Search for the cell housing the specified text and yield its [x, y] center coordinate. 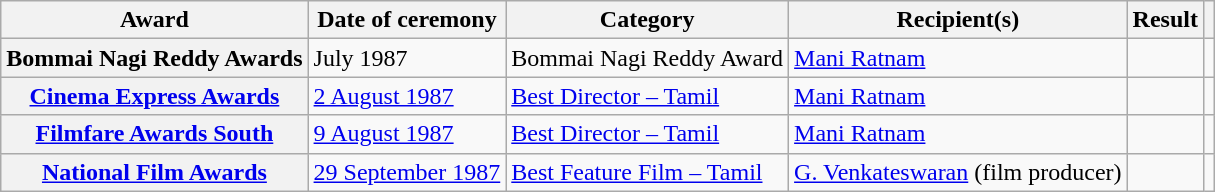
G. Venkateswaran (film producer) [958, 172]
Category [648, 20]
2 August 1987 [407, 96]
July 1987 [407, 58]
29 September 1987 [407, 172]
Best Feature Film – Tamil [648, 172]
Filmfare Awards South [154, 134]
Bommai Nagi Reddy Award [648, 58]
Result [1165, 20]
9 August 1987 [407, 134]
Date of ceremony [407, 20]
Award [154, 20]
Cinema Express Awards [154, 96]
National Film Awards [154, 172]
Recipient(s) [958, 20]
Bommai Nagi Reddy Awards [154, 58]
